Return [X, Y] of the center of cell containing provided text 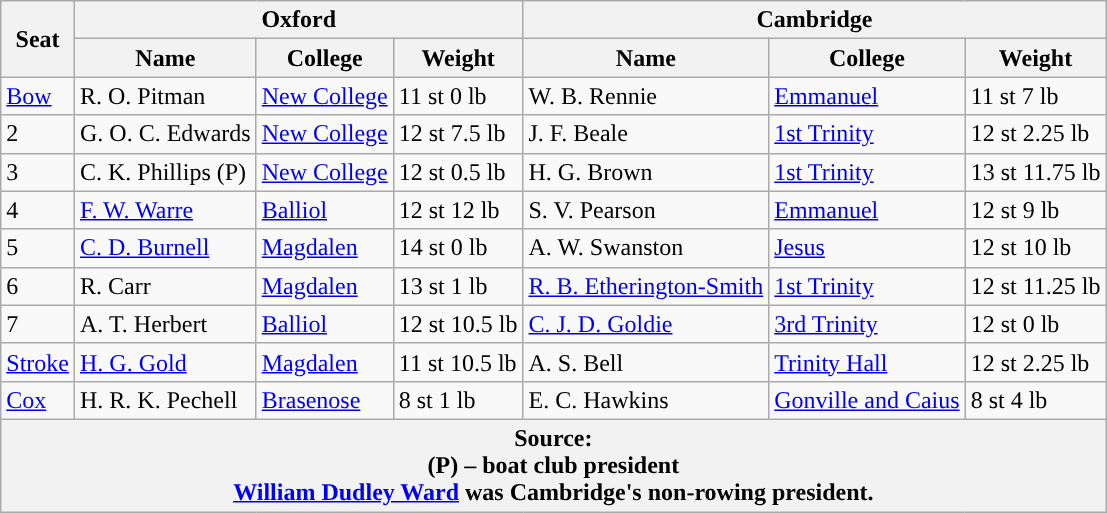
8 st 1 lb [458, 400]
H. G. Brown [646, 172]
G. O. C. Edwards [165, 134]
11 st 7 lb [1036, 96]
12 st 12 lb [458, 210]
Gonville and Caius [867, 400]
7 [38, 324]
6 [38, 286]
12 st 9 lb [1036, 210]
14 st 0 lb [458, 248]
A. T. Herbert [165, 324]
S. V. Pearson [646, 210]
Seat [38, 39]
3rd Trinity [867, 324]
C. J. D. Goldie [646, 324]
12 st 11.25 lb [1036, 286]
W. B. Rennie [646, 96]
11 st 0 lb [458, 96]
8 st 4 lb [1036, 400]
Source:(P) – boat club presidentWilliam Dudley Ward was Cambridge's non-rowing president. [554, 465]
Oxford [298, 20]
12 st 10.5 lb [458, 324]
R. Carr [165, 286]
E. C. Hawkins [646, 400]
13 st 11.75 lb [1036, 172]
Cox [38, 400]
A. S. Bell [646, 362]
12 st 0 lb [1036, 324]
R. B. Etherington-Smith [646, 286]
12 st 10 lb [1036, 248]
Trinity Hall [867, 362]
11 st 10.5 lb [458, 362]
4 [38, 210]
Stroke [38, 362]
12 st 0.5 lb [458, 172]
3 [38, 172]
C. D. Burnell [165, 248]
A. W. Swanston [646, 248]
H. R. K. Pechell [165, 400]
Bow [38, 96]
Cambridge [814, 20]
J. F. Beale [646, 134]
13 st 1 lb [458, 286]
Jesus [867, 248]
R. O. Pitman [165, 96]
5 [38, 248]
F. W. Warre [165, 210]
12 st 7.5 lb [458, 134]
C. K. Phillips (P) [165, 172]
Brasenose [324, 400]
2 [38, 134]
H. G. Gold [165, 362]
